Find where the given text appears and provide that cell's center as (X, Y) coordinate. 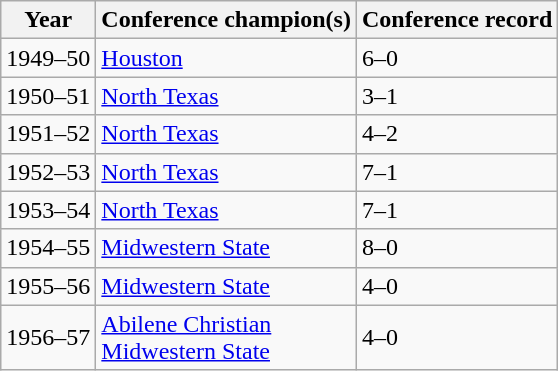
1950–51 (48, 96)
Houston (226, 58)
6–0 (456, 58)
Abilene ChristianMidwestern State (226, 338)
Year (48, 20)
Conference record (456, 20)
1949–50 (48, 58)
3–1 (456, 96)
1951–52 (48, 134)
1953–54 (48, 210)
8–0 (456, 248)
1956–57 (48, 338)
4–2 (456, 134)
Conference champion(s) (226, 20)
1955–56 (48, 286)
1954–55 (48, 248)
1952–53 (48, 172)
